Search for the cell housing the specified text and yield its [X, Y] center coordinate. 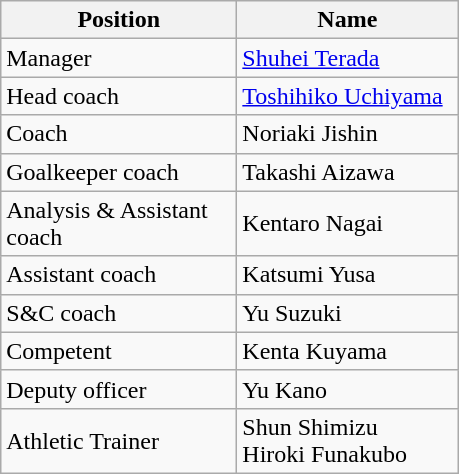
Shun Shimizu Hiroki Funakubo [348, 440]
Analysis & Assistant coach [119, 224]
Kentaro Nagai [348, 224]
Deputy officer [119, 389]
Coach [119, 134]
Manager [119, 58]
Position [119, 20]
Katsumi Yusa [348, 275]
Shuhei Terada [348, 58]
Competent [119, 351]
S&C coach [119, 313]
Takashi Aizawa [348, 172]
Kenta Kuyama [348, 351]
Yu Suzuki [348, 313]
Yu Kano [348, 389]
Athletic Trainer [119, 440]
Noriaki Jishin [348, 134]
Name [348, 20]
Head coach [119, 96]
Toshihiko Uchiyama [348, 96]
Goalkeeper coach [119, 172]
Assistant coach [119, 275]
